Scan for the cell matching the given text and deliver its [X, Y] coordinate at center. 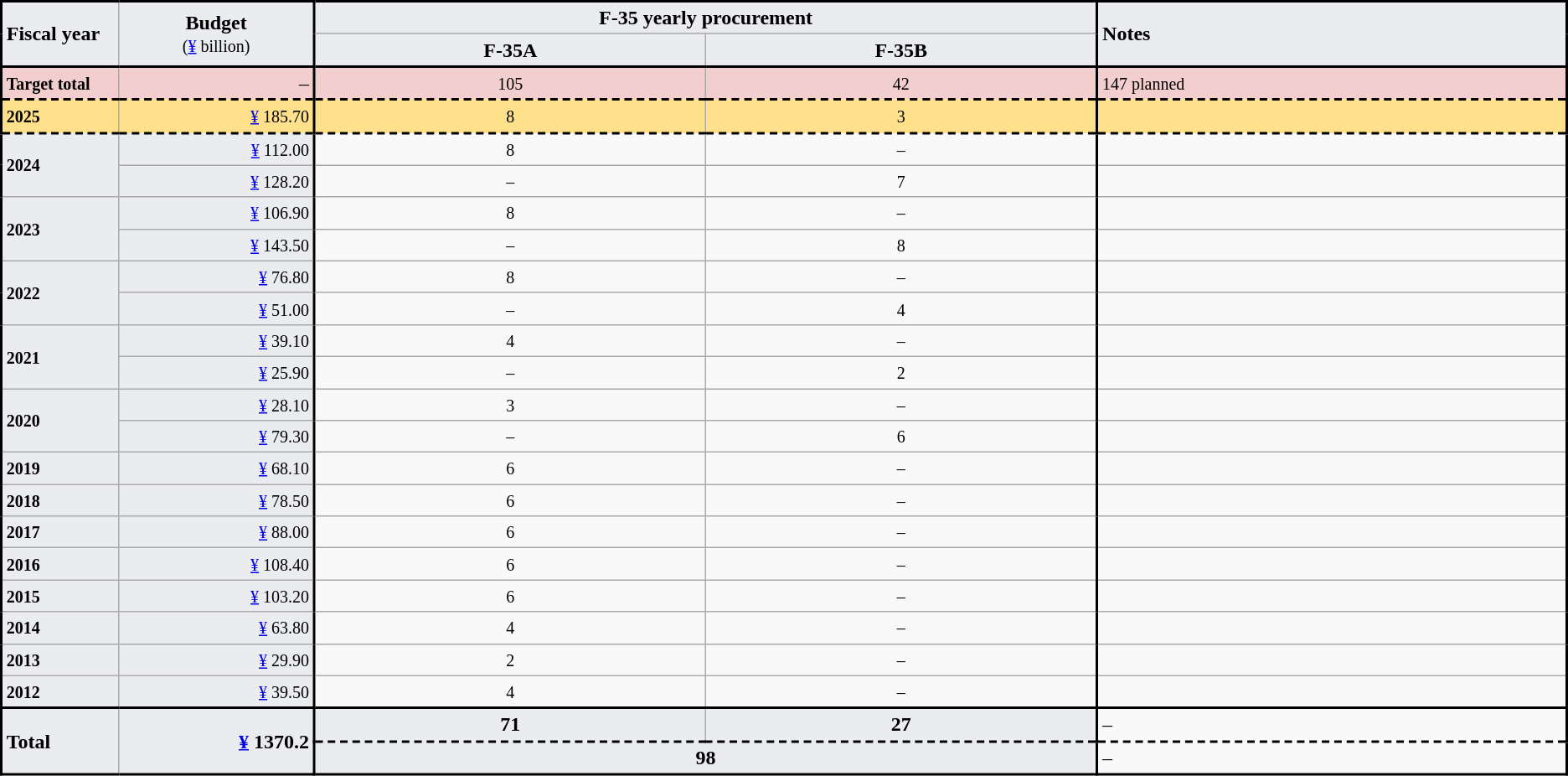
2024 [60, 164]
2017 [60, 532]
¥ 108.40 [217, 564]
Fiscal year [60, 34]
F-35B [901, 50]
¥ 39.50 [217, 692]
¥ 25.90 [217, 372]
2012 [60, 692]
2022 [60, 292]
¥ 51.00 [217, 308]
F-35A [509, 50]
2016 [60, 564]
2018 [60, 500]
Notes [1332, 34]
¥ 68.10 [217, 468]
¥ 29.90 [217, 660]
¥ 103.20 [217, 596]
¥ 76.80 [217, 277]
Target total [60, 83]
98 [705, 758]
¥ 185.70 [217, 116]
¥ 39.10 [217, 340]
2023 [60, 229]
¥ 1370.2 [217, 741]
¥ 143.50 [217, 245]
71 [509, 725]
147 planned [1332, 83]
2019 [60, 468]
2013 [60, 660]
Total [60, 741]
2021 [60, 356]
105 [509, 83]
¥ 79.30 [217, 437]
2014 [60, 628]
¥ 112.00 [217, 149]
27 [901, 725]
2015 [60, 596]
¥ 106.90 [217, 213]
¥ 88.00 [217, 532]
42 [901, 83]
Budget(¥ billion) [217, 34]
F-35 yearly procurement [705, 18]
7 [901, 181]
¥ 78.50 [217, 500]
¥ 63.80 [217, 628]
2025 [60, 116]
¥ 128.20 [217, 181]
2020 [60, 421]
¥ 28.10 [217, 405]
